Locate the cell with the specified text and output its [x, y] center coordinate. 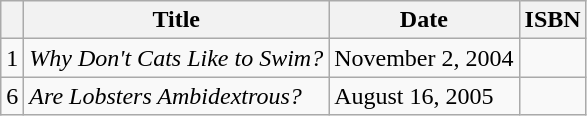
Title [176, 20]
6 [12, 96]
ISBN [552, 20]
August 16, 2005 [424, 96]
Why Don't Cats Like to Swim? [176, 58]
Are Lobsters Ambidextrous? [176, 96]
November 2, 2004 [424, 58]
1 [12, 58]
Date [424, 20]
